From the cell containing the given text, extract its center point as [X, Y] coordinate. 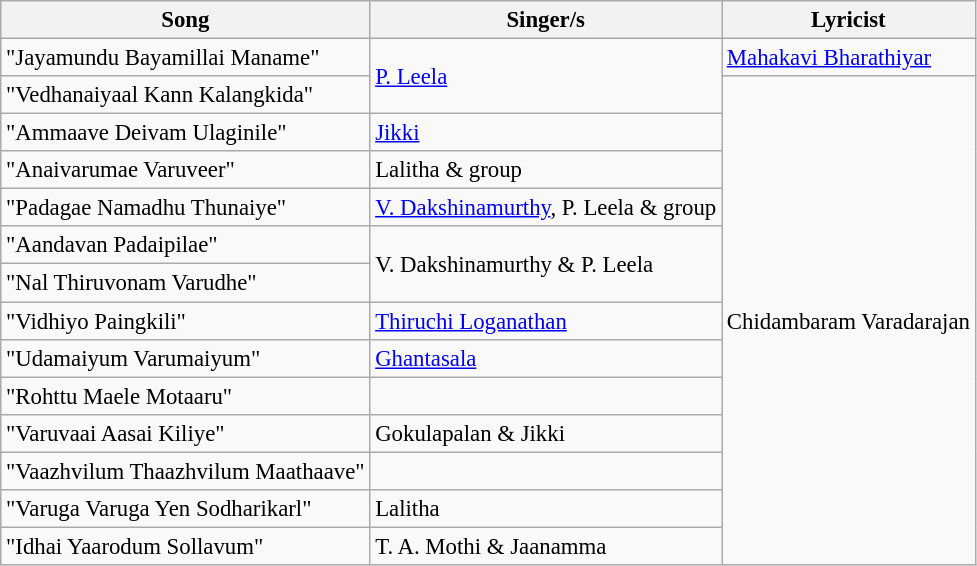
Ghantasala [546, 358]
Thiruchi Loganathan [546, 321]
Lyricist [849, 20]
"Aandavan Padaipilae" [186, 245]
Lalitha & group [546, 170]
"Vedhanaiyaal Kann Kalangkida" [186, 95]
"Varuvaai Aasai Kiliye" [186, 433]
Chidambaram Varadarajan [849, 320]
"Anaivarumae Varuveer" [186, 170]
"Udamaiyum Varumaiyum" [186, 358]
P. Leela [546, 76]
"Ammaave Deivam Ulaginile" [186, 133]
Singer/s [546, 20]
V. Dakshinamurthy & P. Leela [546, 264]
"Nal Thiruvonam Varudhe" [186, 283]
"Rohttu Maele Motaaru" [186, 396]
"Jayamundu Bayamillai Maname" [186, 58]
V. Dakshinamurthy, P. Leela & group [546, 208]
Song [186, 20]
Lalitha [546, 509]
"Varuga Varuga Yen Sodharikarl" [186, 509]
"Padagae Namadhu Thunaiye" [186, 208]
Mahakavi Bharathiyar [849, 58]
"Idhai Yaarodum Sollavum" [186, 546]
"Vidhiyo Paingkili" [186, 321]
Jikki [546, 133]
"Vaazhvilum Thaazhvilum Maathaave" [186, 471]
T. A. Mothi & Jaanamma [546, 546]
Gokulapalan & Jikki [546, 433]
